Capture the cell that displays the provided text and extract its [X, Y] central coordinate. 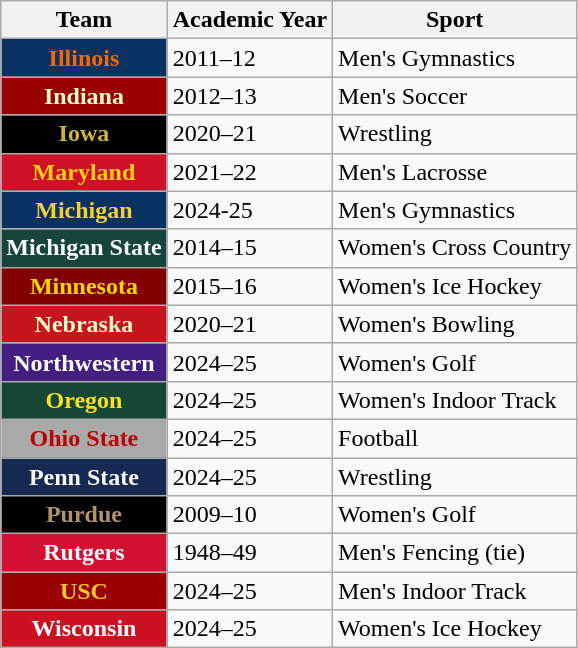
Maryland [84, 172]
Team [84, 20]
Illinois [84, 58]
Minnesota [84, 286]
Purdue [84, 515]
2021–22 [250, 172]
Michigan [84, 210]
Women's Indoor Track [455, 400]
Men's Fencing (tie) [455, 553]
Rutgers [84, 553]
Michigan State [84, 248]
Wisconsin [84, 629]
Northwestern [84, 362]
Sport [455, 20]
Penn State [84, 477]
2012–13 [250, 96]
Oregon [84, 400]
Ohio State [84, 438]
2009–10 [250, 515]
Men's Lacrosse [455, 172]
Nebraska [84, 324]
Women's Bowling [455, 324]
Indiana [84, 96]
Women's Cross Country [455, 248]
USC [84, 591]
2011–12 [250, 58]
Iowa [84, 134]
2015–16 [250, 286]
2014–15 [250, 248]
Academic Year [250, 20]
Men's Soccer [455, 96]
1948–49 [250, 553]
2024-25 [250, 210]
Football [455, 438]
Men's Indoor Track [455, 591]
